Identify which cell holds the provided text, then report its [x, y] central coordinate. 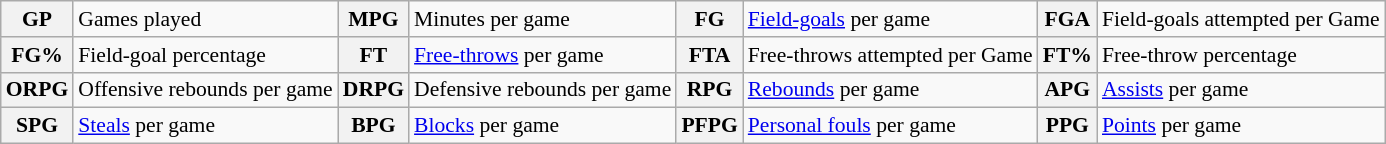
FGA [1068, 19]
Defensive rebounds per game [542, 90]
FTA [709, 55]
RPG [709, 90]
APG [1068, 90]
DRPG [374, 90]
FG% [37, 55]
FT% [1068, 55]
Games played [205, 19]
Minutes per game [542, 19]
Rebounds per game [890, 90]
FT [374, 55]
Personal fouls per game [890, 126]
BPG [374, 126]
GP [37, 19]
SPG [37, 126]
PPG [1068, 126]
Free-throws per game [542, 55]
ORPG [37, 90]
Offensive rebounds per game [205, 90]
MPG [374, 19]
Blocks per game [542, 126]
Field-goals per game [890, 19]
Points per game [1241, 126]
Free-throws attempted per Game [890, 55]
FG [709, 19]
Field-goal percentage [205, 55]
Field-goals attempted per Game [1241, 19]
Free-throw percentage [1241, 55]
PFPG [709, 126]
Steals per game [205, 126]
Assists per game [1241, 90]
